Capture the cell that displays the provided text and extract its [x, y] central coordinate. 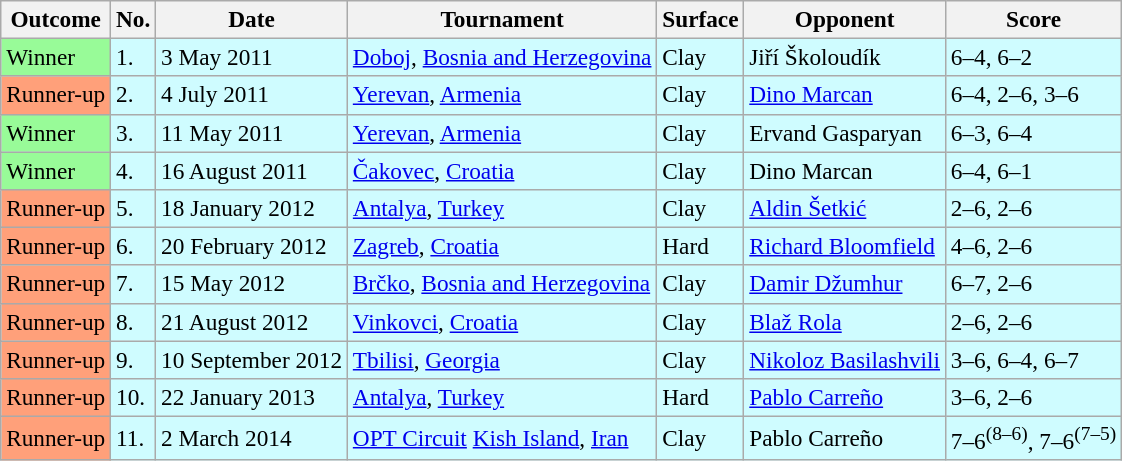
Čakovec, Croatia [502, 170]
Ervand Gasparyan [844, 133]
Score [1033, 19]
6–4, 6–1 [1033, 170]
7. [134, 284]
Damir Džumhur [844, 284]
9. [134, 359]
3–6, 6–4, 6–7 [1033, 359]
Date [252, 19]
6–4, 6–2 [1033, 57]
16 August 2011 [252, 170]
10. [134, 397]
Doboj, Bosnia and Herzegovina [502, 57]
22 January 2013 [252, 397]
3 May 2011 [252, 57]
4. [134, 170]
6. [134, 246]
21 August 2012 [252, 322]
11 May 2011 [252, 133]
6–7, 2–6 [1033, 284]
Zagreb, Croatia [502, 246]
10 September 2012 [252, 359]
6–3, 6–4 [1033, 133]
No. [134, 19]
8. [134, 322]
Surface [700, 19]
Jiří Školoudík [844, 57]
6–4, 2–6, 3–6 [1033, 95]
4 July 2011 [252, 95]
Brčko, Bosnia and Herzegovina [502, 284]
5. [134, 208]
11. [134, 438]
4–6, 2–6 [1033, 246]
7–6(8–6), 7–6(7–5) [1033, 438]
Tbilisi, Georgia [502, 359]
3–6, 2–6 [1033, 397]
Richard Bloomfield [844, 246]
Vinkovci, Croatia [502, 322]
Outcome [56, 19]
Aldin Šetkić [844, 208]
3. [134, 133]
OPT Circuit Kish Island, Iran [502, 438]
Tournament [502, 19]
2 March 2014 [252, 438]
Opponent [844, 19]
Nikoloz Basilashvili [844, 359]
15 May 2012 [252, 284]
2. [134, 95]
Blaž Rola [844, 322]
1. [134, 57]
20 February 2012 [252, 246]
18 January 2012 [252, 208]
